Extract the (x, y) coordinate from the center of the cell holding the provided text.  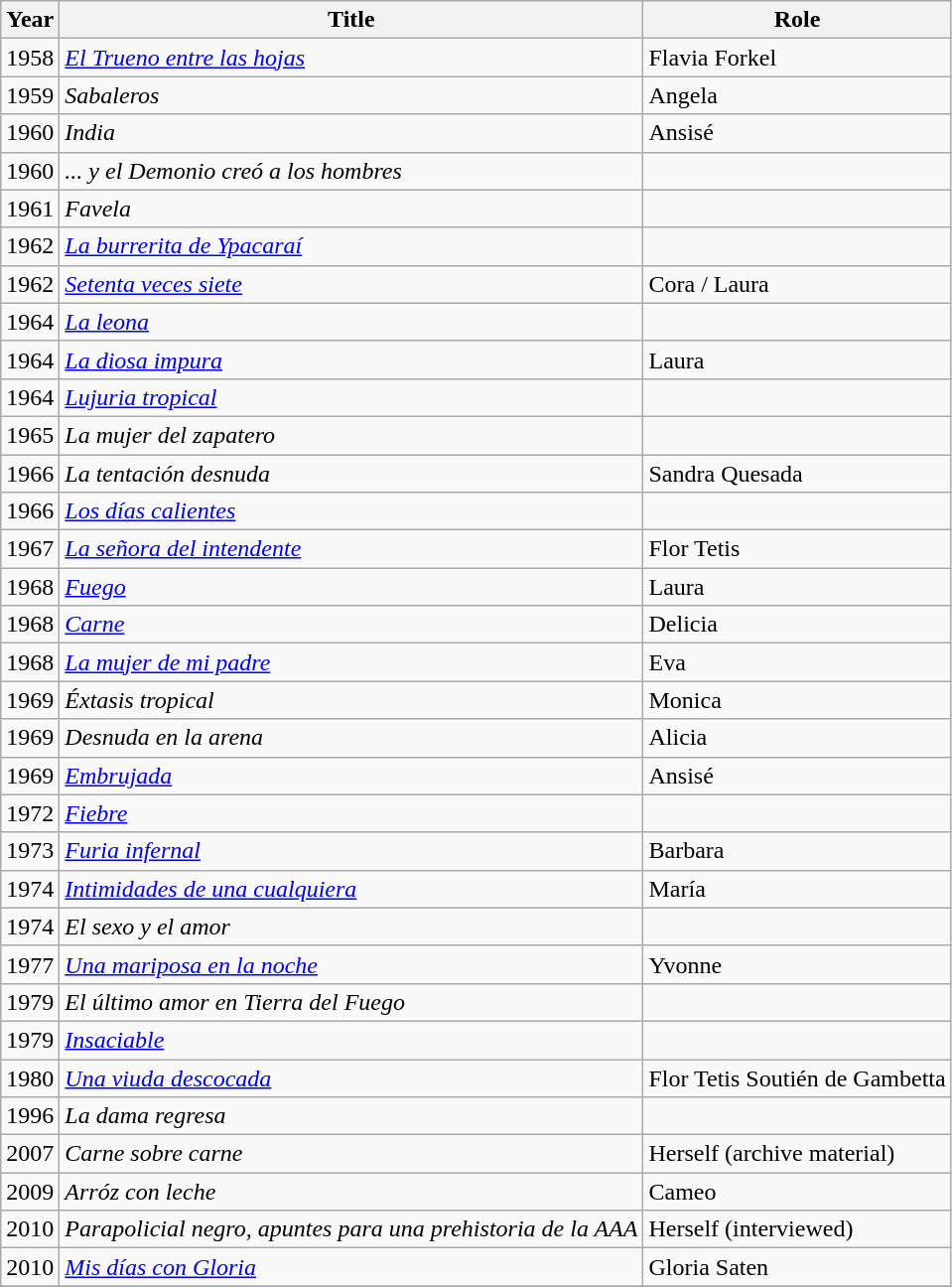
Sandra Quesada (797, 474)
Furia infernal (351, 851)
1965 (30, 435)
Parapolicial negro, apuntes para una prehistoria de la AAA (351, 1229)
Favela (351, 209)
Alicia (797, 738)
Herself (interviewed) (797, 1229)
1972 (30, 813)
La señora del intendente (351, 549)
1996 (30, 1116)
Sabaleros (351, 95)
Delicia (797, 625)
La dama regresa (351, 1116)
2009 (30, 1192)
1961 (30, 209)
Role (797, 20)
Yvonne (797, 964)
Monica (797, 700)
Fiebre (351, 813)
La mujer de mi padre (351, 662)
1967 (30, 549)
Mis días con Gloria (351, 1267)
La mujer del zapatero (351, 435)
1959 (30, 95)
El último amor en Tierra del Fuego (351, 1002)
Los días calientes (351, 511)
Desnuda en la arena (351, 738)
Embrujada (351, 776)
La burrerita de Ypacaraí (351, 246)
Barbara (797, 851)
Fuego (351, 587)
Herself (archive material) (797, 1154)
Eva (797, 662)
2007 (30, 1154)
Flavia Forkel (797, 58)
Insaciable (351, 1040)
Lujuria tropical (351, 397)
Éxtasis tropical (351, 700)
La leona (351, 322)
La tentación desnuda (351, 474)
Cora / Laura (797, 284)
Title (351, 20)
1977 (30, 964)
Cameo (797, 1192)
... y el Demonio creó a los hombres (351, 171)
María (797, 889)
La diosa impura (351, 359)
Una mariposa en la noche (351, 964)
1980 (30, 1077)
1973 (30, 851)
Gloria Saten (797, 1267)
Intimidades de una cualquiera (351, 889)
Flor Tetis Soutién de Gambetta (797, 1077)
Setenta veces siete (351, 284)
Una viuda descocada (351, 1077)
Year (30, 20)
Flor Tetis (797, 549)
Carne sobre carne (351, 1154)
Angela (797, 95)
1958 (30, 58)
Carne (351, 625)
India (351, 133)
El sexo y el amor (351, 927)
Arróz con leche (351, 1192)
El Trueno entre las hojas (351, 58)
